Scan for the cell matching the given text and deliver its (x, y) coordinate at center. 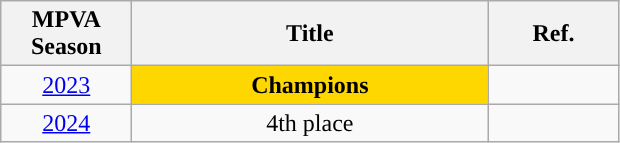
Ref. (554, 34)
2023 (66, 85)
Title (310, 34)
2024 (66, 123)
MPVA Season (66, 34)
4th place (310, 123)
Champions (310, 85)
